Scan for the cell matching the given text and deliver its [X, Y] coordinate at center. 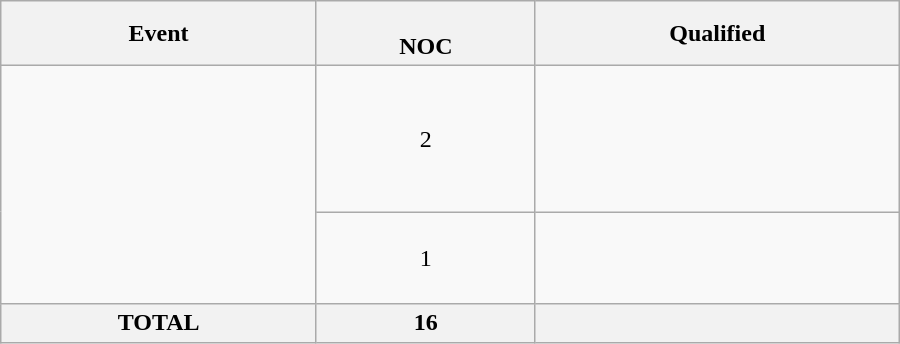
Event [159, 34]
NOC [426, 34]
TOTAL [159, 323]
Qualified [717, 34]
1 [426, 258]
16 [426, 323]
2 [426, 139]
